For the text-containing cell, return its midpoint in (x, y) coordinate format. 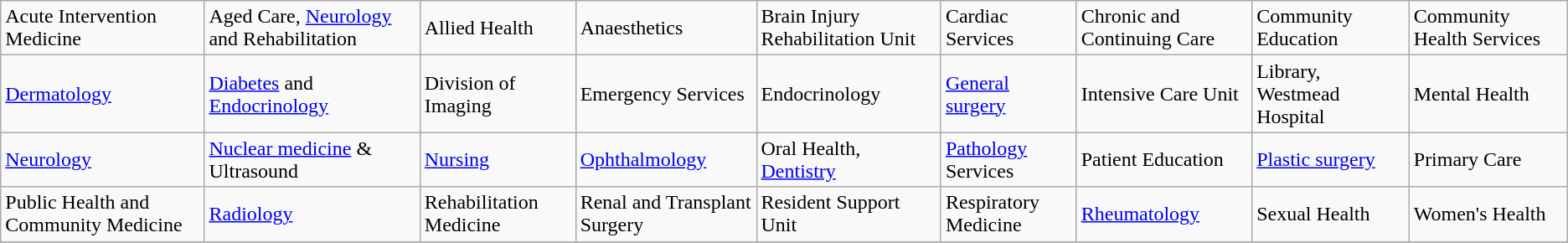
Community Education (1331, 28)
Patient Education (1164, 159)
Women's Health (1488, 215)
Primary Care (1488, 159)
Oral Health, Dentistry (848, 159)
Aged Care, Neurology and Rehabilitation (312, 28)
Respiratory Medicine (1008, 215)
Dermatology (102, 94)
Pathology Services (1008, 159)
Diabetes and Endocrinology (312, 94)
Renal and Transplant Surgery (666, 215)
General surgery (1008, 94)
Nuclear medicine & Ultrasound (312, 159)
Chronic and Continuing Care (1164, 28)
Intensive Care Unit (1164, 94)
Neurology (102, 159)
Cardiac Services (1008, 28)
Radiology (312, 215)
Resident Support Unit (848, 215)
Anaesthetics (666, 28)
Ophthalmology (666, 159)
Emergency Services (666, 94)
Rehabilitation Medicine (498, 215)
Library, Westmead Hospital (1331, 94)
Nursing (498, 159)
Allied Health (498, 28)
Sexual Health (1331, 215)
Community Health Services (1488, 28)
Brain Injury Rehabilitation Unit (848, 28)
Acute Intervention Medicine (102, 28)
Division of Imaging (498, 94)
Mental Health (1488, 94)
Rheumatology (1164, 215)
Public Health and Community Medicine (102, 215)
Endocrinology (848, 94)
Plastic surgery (1331, 159)
